Return (x, y) of the center of cell containing provided text 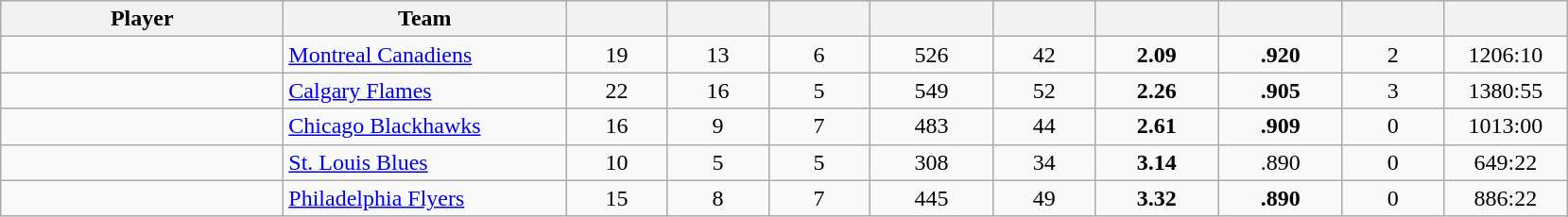
42 (1043, 55)
2.09 (1157, 55)
308 (932, 162)
44 (1043, 126)
15 (616, 198)
526 (932, 55)
8 (718, 198)
649:22 (1505, 162)
.920 (1280, 55)
St. Louis Blues (425, 162)
Montreal Canadiens (425, 55)
Team (425, 19)
2.26 (1157, 91)
6 (818, 55)
Calgary Flames (425, 91)
1013:00 (1505, 126)
9 (718, 126)
.905 (1280, 91)
549 (932, 91)
19 (616, 55)
2 (1393, 55)
.909 (1280, 126)
13 (718, 55)
1380:55 (1505, 91)
2.61 (1157, 126)
445 (932, 198)
3.14 (1157, 162)
Chicago Blackhawks (425, 126)
3.32 (1157, 198)
10 (616, 162)
483 (932, 126)
34 (1043, 162)
Philadelphia Flyers (425, 198)
49 (1043, 198)
Player (142, 19)
1206:10 (1505, 55)
886:22 (1505, 198)
22 (616, 91)
52 (1043, 91)
3 (1393, 91)
